Find where the given text appears and provide that cell's center as [X, Y] coordinate. 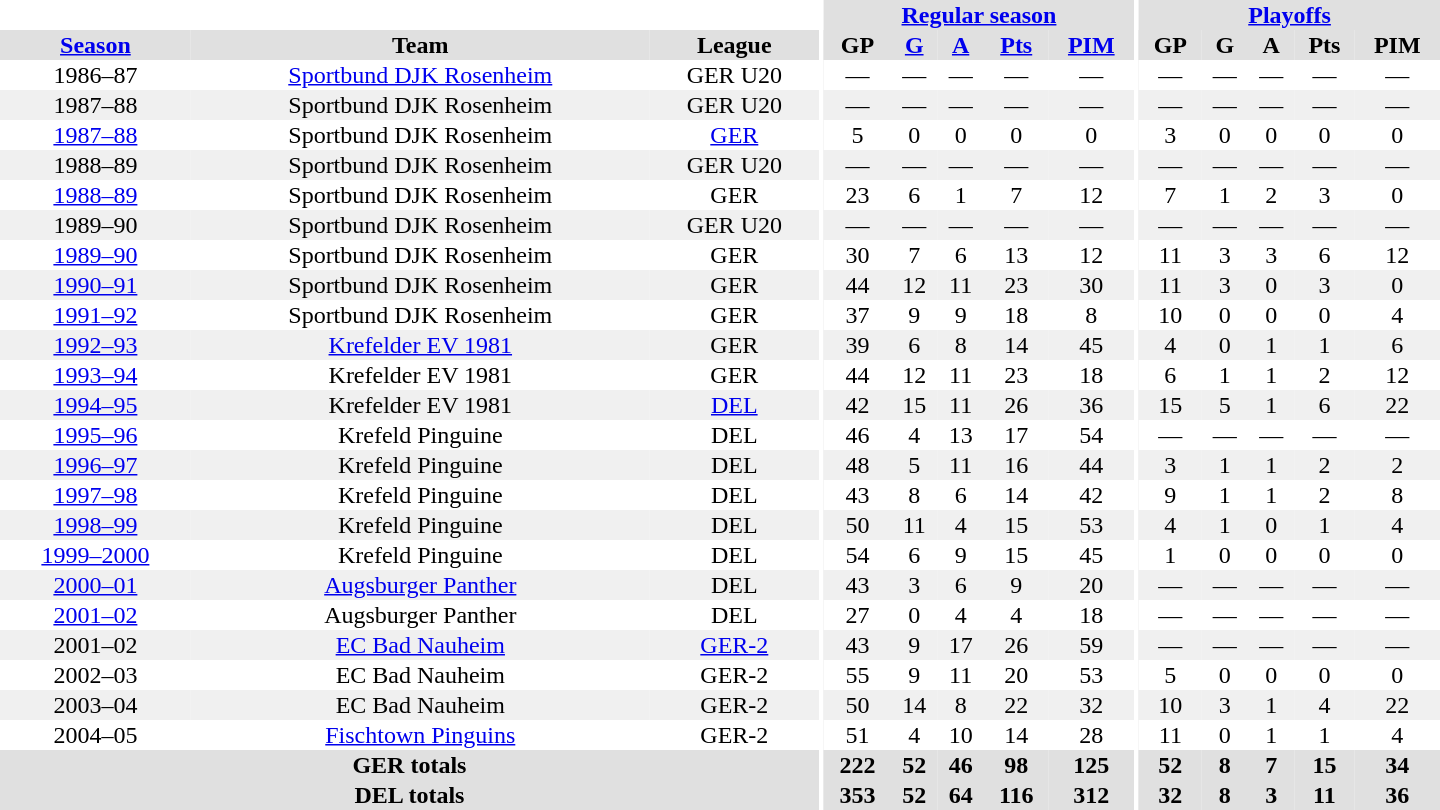
125 [1092, 765]
1998–99 [96, 525]
League [734, 45]
2000–01 [96, 585]
312 [1092, 795]
16 [1016, 465]
1995–96 [96, 435]
1996–97 [96, 465]
1994–95 [96, 405]
64 [960, 795]
1999–2000 [96, 555]
1990–91 [96, 285]
1991–92 [96, 315]
Team [420, 45]
Season [96, 45]
353 [858, 795]
2003–04 [96, 705]
59 [1092, 645]
34 [1398, 765]
98 [1016, 765]
37 [858, 315]
Regular season [979, 15]
55 [858, 675]
27 [858, 615]
222 [858, 765]
Fischtown Pinguins [420, 735]
1992–93 [96, 345]
1997–98 [96, 495]
48 [858, 465]
2002–03 [96, 675]
DEL totals [410, 795]
2004–05 [96, 735]
1986–87 [96, 75]
28 [1092, 735]
Playoffs [1290, 15]
39 [858, 345]
1993–94 [96, 375]
GER totals [410, 765]
51 [858, 735]
116 [1016, 795]
